Find where the given text appears and provide that cell's center as (X, Y) coordinate. 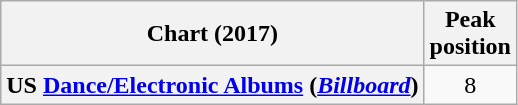
Chart (2017) (212, 34)
US Dance/Electronic Albums (Billboard) (212, 85)
8 (470, 85)
Peak position (470, 34)
